Determine the (X, Y) coordinate at the center of the cell enclosing the given text.  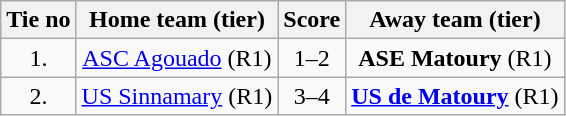
1. (38, 58)
2. (38, 96)
3–4 (312, 96)
ASC Agouado (R1) (177, 58)
US de Matoury (R1) (455, 96)
Away team (tier) (455, 20)
Tie no (38, 20)
1–2 (312, 58)
Home team (tier) (177, 20)
US Sinnamary (R1) (177, 96)
Score (312, 20)
ASE Matoury (R1) (455, 58)
